Capture the cell that displays the provided text and extract its [X, Y] central coordinate. 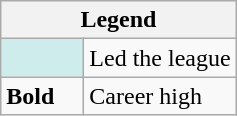
Legend [118, 20]
Led the league [160, 58]
Bold [42, 96]
Career high [160, 96]
